Pinpoint the cell where the given text exists, returning its (X, Y) midpoint coordinate. 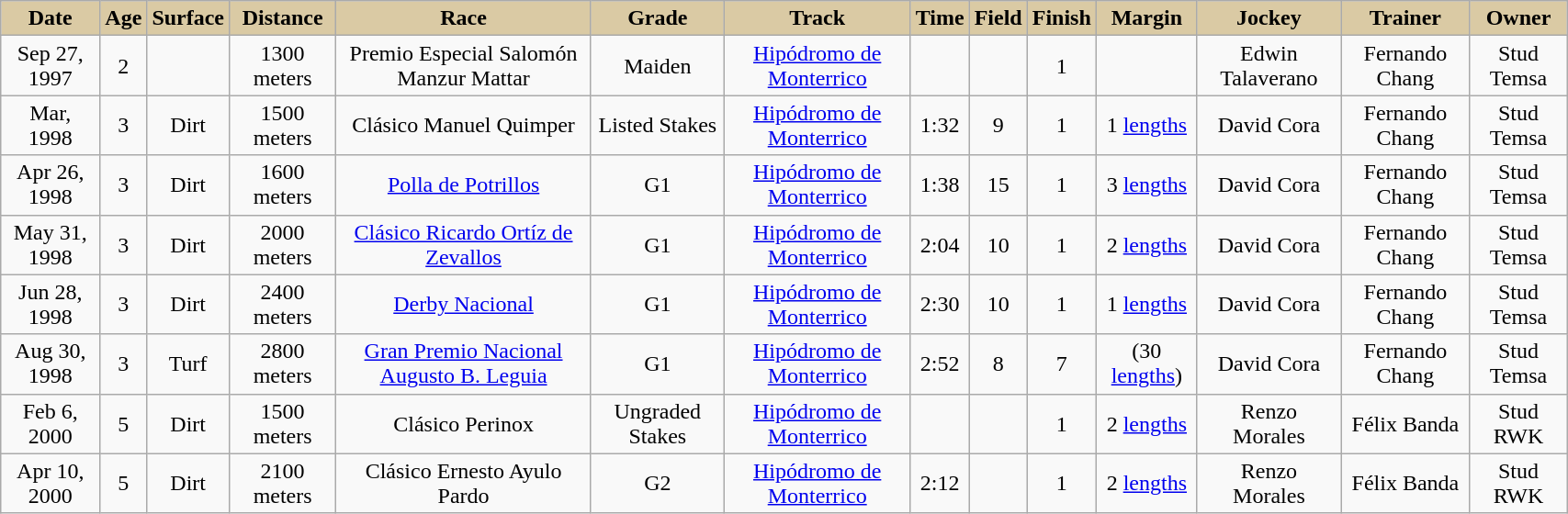
2:12 (940, 483)
Aug 30, 1998 (51, 363)
Field (998, 18)
Gran Premio Nacional Augusto B. Leguia (464, 363)
Listed Stakes (658, 125)
3 lengths (1146, 185)
Clásico Ernesto Ayulo Pardo (464, 483)
Date (51, 18)
Jun 28, 1998 (51, 305)
Premio Especial Salomón Manzur Mattar (464, 66)
Margin (1146, 18)
Race (464, 18)
2800 meters (283, 363)
2:04 (940, 244)
Clásico Perinox (464, 424)
Polla de Potrillos (464, 185)
15 (998, 185)
2100 meters (283, 483)
Surface (188, 18)
Apr 10, 2000 (51, 483)
Time (940, 18)
2:52 (940, 363)
Apr 26, 1998 (51, 185)
2400 meters (283, 305)
Grade (658, 18)
(30 lengths) (1146, 363)
Owner (1517, 18)
2000 meters (283, 244)
Finish (1062, 18)
Clásico Manuel Quimper (464, 125)
9 (998, 125)
Maiden (658, 66)
Ungraded Stakes (658, 424)
8 (998, 363)
May 31, 1998 (51, 244)
Mar, 1998 (51, 125)
Trainer (1405, 18)
Age (123, 18)
Edwin Talaverano (1269, 66)
Sep 27, 1997 (51, 66)
2 (123, 66)
1:32 (940, 125)
Derby Nacional (464, 305)
Distance (283, 18)
7 (1062, 363)
1300 meters (283, 66)
Feb 6, 2000 (51, 424)
Clásico Ricardo Ortíz de Zevallos (464, 244)
Turf (188, 363)
G2 (658, 483)
1:38 (940, 185)
Jockey (1269, 18)
Track (818, 18)
1600 meters (283, 185)
2:30 (940, 305)
